Scan for the cell matching the given text and deliver its (x, y) coordinate at center. 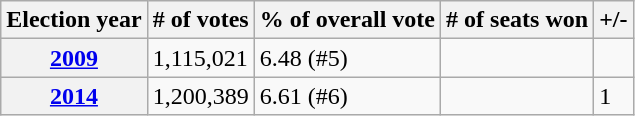
1,200,389 (200, 96)
+/- (614, 20)
1 (614, 96)
1,115,021 (200, 58)
% of overall vote (347, 20)
6.48 (#5) (347, 58)
# of votes (200, 20)
2014 (74, 96)
Election year (74, 20)
# of seats won (518, 20)
2009 (74, 58)
6.61 (#6) (347, 96)
